Detect which cell encompasses the target text, then output its (x, y) center coordinate. 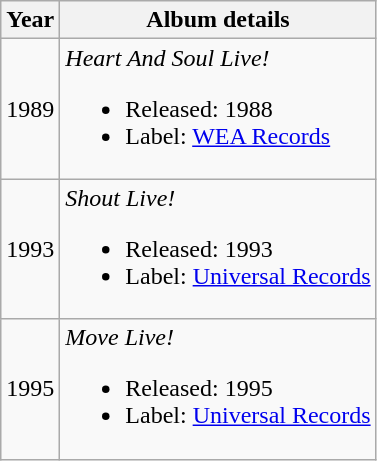
1989 (30, 109)
Album details (218, 20)
Shout Live!Released: 1993Label: Universal Records (218, 249)
Heart And Soul Live!Released: 1988Label: WEA Records (218, 109)
1995 (30, 389)
Year (30, 20)
1993 (30, 249)
Move Live!Released: 1995Label: Universal Records (218, 389)
